From the cell containing the given text, extract its center point as (X, Y) coordinate. 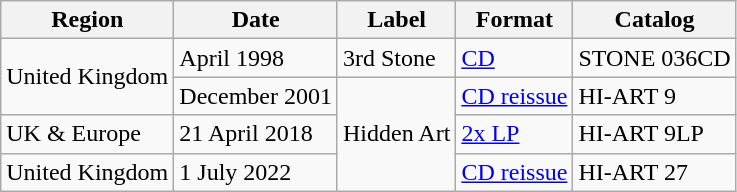
2x LP (514, 134)
Format (514, 20)
HI-ART 9 (654, 96)
Date (256, 20)
Catalog (654, 20)
3rd Stone (396, 58)
HI-ART 9LP (654, 134)
21 April 2018 (256, 134)
UK & Europe (88, 134)
Hidden Art (396, 134)
Label (396, 20)
April 1998 (256, 58)
Region (88, 20)
December 2001 (256, 96)
HI-ART 27 (654, 172)
CD (514, 58)
STONE 036CD (654, 58)
1 July 2022 (256, 172)
